Return the [x, y] coordinate for the center point of the cell that contains the specified text.  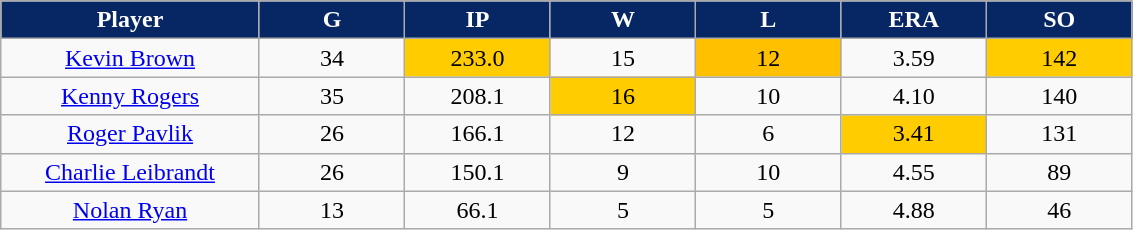
89 [1059, 172]
142 [1059, 58]
Charlie Leibrandt [130, 172]
Roger Pavlik [130, 134]
L [768, 20]
ERA [914, 20]
G [332, 20]
IP [478, 20]
131 [1059, 134]
16 [622, 96]
150.1 [478, 172]
233.0 [478, 58]
6 [768, 134]
166.1 [478, 134]
4.88 [914, 210]
35 [332, 96]
Kenny Rogers [130, 96]
3.41 [914, 134]
66.1 [478, 210]
W [622, 20]
46 [1059, 210]
Nolan Ryan [130, 210]
SO [1059, 20]
15 [622, 58]
4.55 [914, 172]
Player [130, 20]
3.59 [914, 58]
13 [332, 210]
4.10 [914, 96]
9 [622, 172]
Kevin Brown [130, 58]
208.1 [478, 96]
140 [1059, 96]
34 [332, 58]
